Determine the (x, y) coordinate at the center of the cell enclosing the given text.  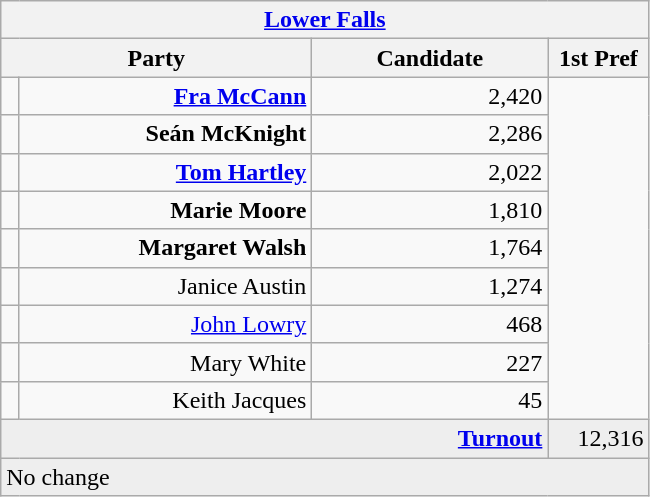
227 (430, 362)
1,810 (430, 210)
2,022 (430, 172)
Candidate (430, 58)
45 (430, 400)
1,764 (430, 248)
No change (325, 477)
John Lowry (166, 324)
1,274 (430, 286)
Margaret Walsh (166, 248)
Fra McCann (166, 96)
Turnout (274, 438)
Lower Falls (325, 20)
2,420 (430, 96)
Marie Moore (166, 210)
2,286 (430, 134)
Keith Jacques (166, 400)
468 (430, 324)
Mary White (166, 362)
12,316 (598, 438)
Tom Hartley (166, 172)
Janice Austin (166, 286)
Party (156, 58)
1st Pref (598, 58)
Seán McKnight (166, 134)
